Scan for the cell matching the given text and deliver its [X, Y] coordinate at center. 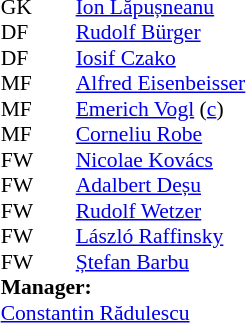
László Raffinsky [161, 237]
Iosif Czako [161, 58]
Corneliu Robe [161, 135]
Nicolae Kovács [161, 160]
Ștefan Barbu [161, 262]
Rudolf Wetzer [161, 211]
Adalbert Deșu [161, 185]
Emerich Vogl (c) [161, 109]
Rudolf Bürger [161, 33]
Alfred Eisenbeisser [161, 83]
Manager: [124, 287]
